Provide the (x, y) coordinate of the cell's center where the given text is located.  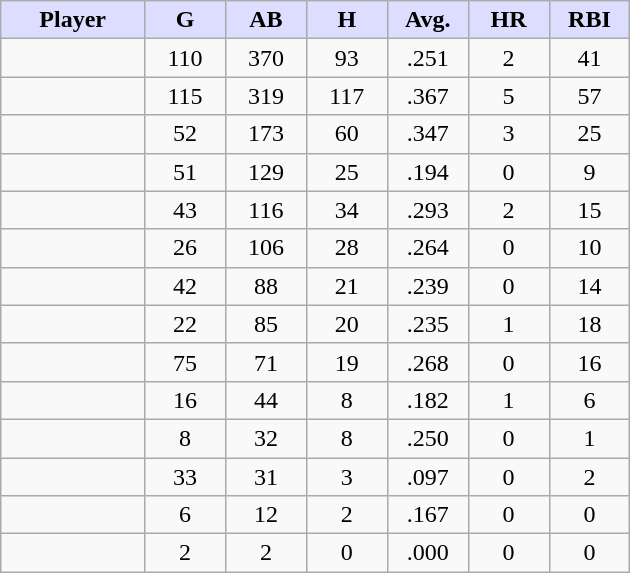
21 (346, 286)
5 (508, 96)
71 (266, 362)
110 (186, 58)
22 (186, 324)
173 (266, 134)
.239 (428, 286)
33 (186, 477)
57 (590, 96)
44 (266, 400)
26 (186, 248)
31 (266, 477)
10 (590, 248)
Player (73, 20)
88 (266, 286)
28 (346, 248)
12 (266, 515)
52 (186, 134)
18 (590, 324)
.182 (428, 400)
RBI (590, 20)
117 (346, 96)
34 (346, 210)
.250 (428, 438)
G (186, 20)
106 (266, 248)
319 (266, 96)
51 (186, 172)
.097 (428, 477)
42 (186, 286)
15 (590, 210)
.167 (428, 515)
.264 (428, 248)
14 (590, 286)
.235 (428, 324)
60 (346, 134)
.293 (428, 210)
129 (266, 172)
370 (266, 58)
20 (346, 324)
.268 (428, 362)
.251 (428, 58)
43 (186, 210)
9 (590, 172)
HR (508, 20)
.367 (428, 96)
41 (590, 58)
116 (266, 210)
AB (266, 20)
.347 (428, 134)
85 (266, 324)
19 (346, 362)
.194 (428, 172)
Avg. (428, 20)
.000 (428, 553)
75 (186, 362)
H (346, 20)
32 (266, 438)
93 (346, 58)
115 (186, 96)
